Find where the given text appears and provide that cell's center as (X, Y) coordinate. 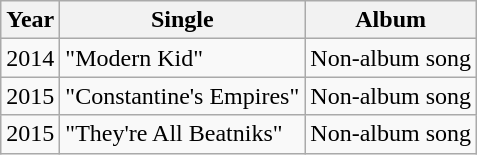
2014 (30, 58)
Year (30, 20)
"Modern Kid" (182, 58)
Album (391, 20)
"They're All Beatniks" (182, 134)
"Constantine's Empires" (182, 96)
Single (182, 20)
